Pinpoint the cell where the given text exists, returning its [x, y] midpoint coordinate. 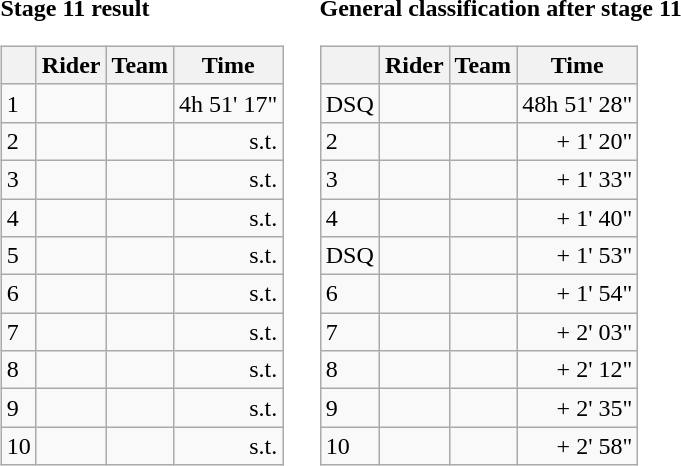
4h 51' 17" [228, 103]
48h 51' 28" [578, 103]
+ 2' 12" [578, 370]
+ 2' 35" [578, 408]
+ 1' 40" [578, 217]
1 [18, 103]
5 [18, 256]
+ 2' 03" [578, 332]
+ 2' 58" [578, 446]
+ 1' 54" [578, 294]
+ 1' 20" [578, 141]
+ 1' 33" [578, 179]
+ 1' 53" [578, 256]
